From the cell containing the given text, extract its center point as [X, Y] coordinate. 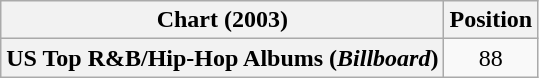
Position [491, 20]
US Top R&B/Hip-Hop Albums (Billboard) [222, 58]
88 [491, 58]
Chart (2003) [222, 20]
